Capture the cell that displays the provided text and extract its (X, Y) central coordinate. 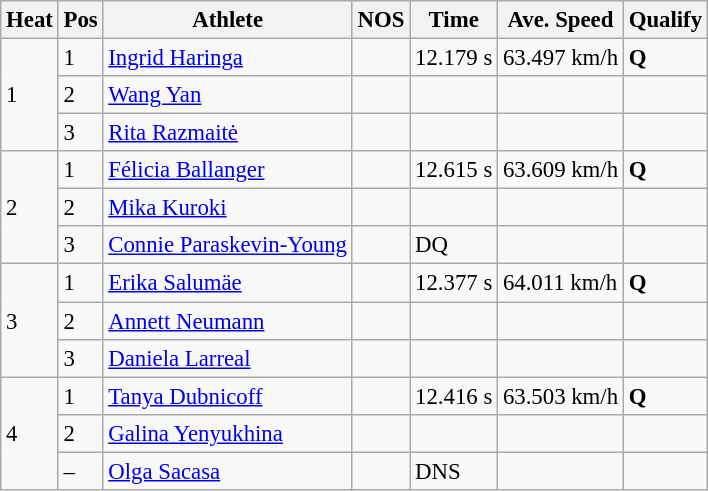
Time (454, 20)
Heat (30, 20)
12.416 s (454, 396)
NOS (380, 20)
12.615 s (454, 170)
63.609 km/h (561, 170)
Qualify (665, 20)
63.497 km/h (561, 58)
12.377 s (454, 283)
12.179 s (454, 58)
DNS (454, 471)
Tanya Dubnicoff (228, 396)
Annett Neumann (228, 321)
Félicia Ballanger (228, 170)
Daniela Larreal (228, 358)
Athlete (228, 20)
Erika Salumäe (228, 283)
Rita Razmaitė (228, 133)
Ave. Speed (561, 20)
Ingrid Haringa (228, 58)
64.011 km/h (561, 283)
63.503 km/h (561, 396)
Mika Kuroki (228, 208)
4 (30, 434)
Connie Paraskevin-Young (228, 245)
– (80, 471)
Pos (80, 20)
Wang Yan (228, 95)
DQ (454, 245)
Olga Sacasa (228, 471)
Galina Yenyukhina (228, 433)
